Return [x, y] of the center of cell containing provided text 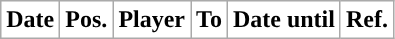
Pos. [86, 20]
Date until [284, 20]
To [210, 20]
Ref. [366, 20]
Date [30, 20]
Player [152, 20]
